Extract the (x, y) coordinate from the center of the cell holding the provided text.  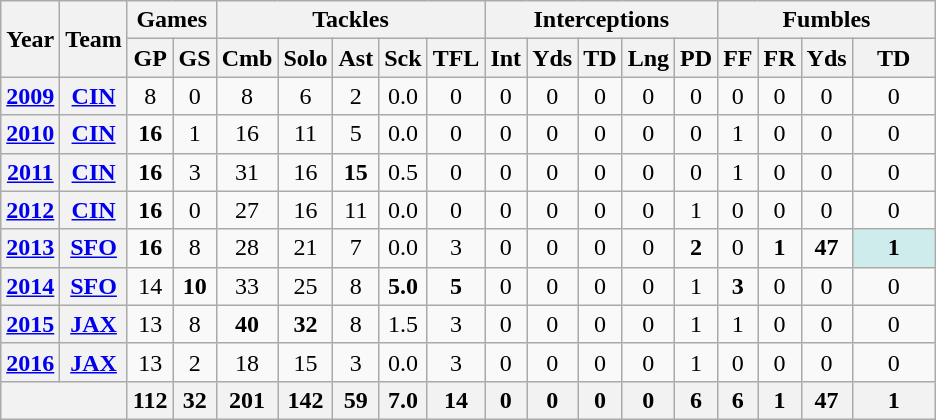
40 (247, 324)
25 (306, 286)
10 (194, 286)
Tackles (350, 20)
112 (150, 400)
GP (150, 58)
2009 (30, 96)
7 (356, 248)
2011 (30, 172)
28 (247, 248)
Games (172, 20)
2014 (30, 286)
FF (738, 58)
Int (506, 58)
TFL (456, 58)
FR (780, 58)
2010 (30, 134)
31 (247, 172)
21 (306, 248)
2013 (30, 248)
PD (696, 58)
2016 (30, 362)
Lng (648, 58)
Cmb (247, 58)
2015 (30, 324)
59 (356, 400)
201 (247, 400)
Interceptions (602, 20)
2012 (30, 210)
0.5 (403, 172)
27 (247, 210)
18 (247, 362)
5.0 (403, 286)
33 (247, 286)
Team (94, 39)
GS (194, 58)
1.5 (403, 324)
Ast (356, 58)
Solo (306, 58)
Fumbles (827, 20)
142 (306, 400)
7.0 (403, 400)
Year (30, 39)
Sck (403, 58)
